Pinpoint the cell where the given text exists, returning its [X, Y] midpoint coordinate. 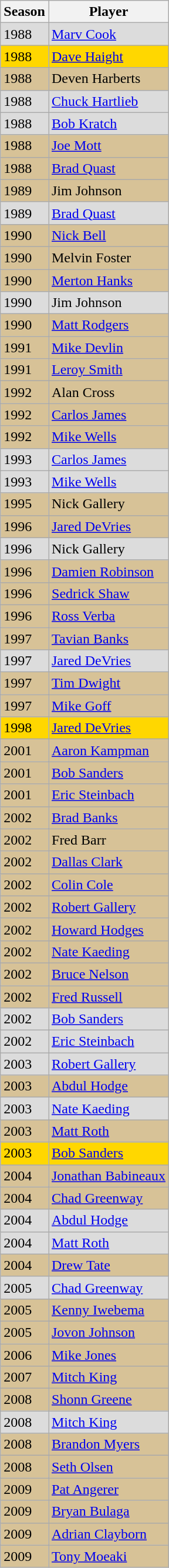
Marv Cook [108, 34]
Dallas Clark [108, 862]
Ross Verba [108, 616]
Player [108, 12]
Mike Goff [108, 706]
Bob Kratch [108, 124]
Kenny Iwebema [108, 1310]
Melvin Foster [108, 258]
2006 [25, 1355]
Deven Harberts [108, 79]
Dave Haight [108, 56]
Aaron Kampman [108, 750]
Drew Tate [108, 1265]
Merton Hanks [108, 281]
2007 [25, 1377]
Bryan Bulaga [108, 1512]
Jonathan Babineaux [108, 1176]
Adrian Clayborn [108, 1534]
Brandon Myers [108, 1444]
1998 [25, 728]
Chuck Hartlieb [108, 101]
Leroy Smith [108, 370]
Colin Cole [108, 885]
Fred Barr [108, 840]
Mike Devlin [108, 348]
Fred Russell [108, 997]
Joe Mott [108, 146]
Shonn Greene [108, 1400]
Sedrick Shaw [108, 593]
Alan Cross [108, 392]
Mike Jones [108, 1355]
Pat Angerer [108, 1489]
Tony Moeaki [108, 1556]
Damien Robinson [108, 571]
Seth Olsen [108, 1467]
Tavian Banks [108, 638]
Howard Hodges [108, 929]
Jovon Johnson [108, 1332]
Brad Banks [108, 818]
Bruce Nelson [108, 974]
Nick Bell [108, 235]
Matt Rodgers [108, 325]
Season [25, 12]
1995 [25, 504]
Tim Dwight [108, 683]
